Search for the cell housing the specified text and yield its (x, y) center coordinate. 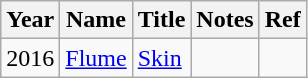
2016 (30, 58)
Flume (96, 58)
Skin (162, 58)
Title (162, 20)
Year (30, 20)
Name (96, 20)
Ref (282, 20)
Notes (225, 20)
